Detect which cell encompasses the target text, then output its [X, Y] center coordinate. 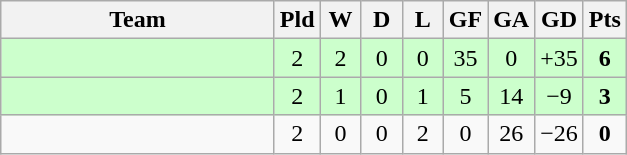
6 [604, 58]
−26 [560, 134]
GD [560, 20]
14 [512, 96]
GF [465, 20]
L [422, 20]
GA [512, 20]
Pld [297, 20]
26 [512, 134]
D [382, 20]
−9 [560, 96]
Pts [604, 20]
5 [465, 96]
3 [604, 96]
Team [138, 20]
35 [465, 58]
+35 [560, 58]
W [340, 20]
